Scan for the cell matching the given text and deliver its [x, y] coordinate at center. 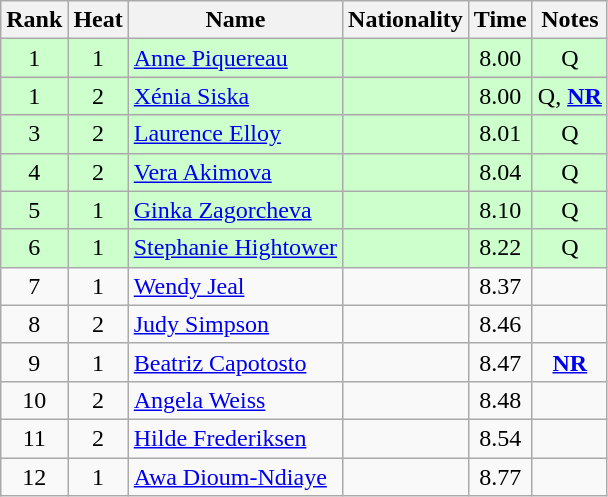
Judy Simpson [235, 324]
8.22 [500, 248]
8.54 [500, 438]
7 [34, 286]
3 [34, 134]
12 [34, 477]
Notes [570, 20]
8 [34, 324]
4 [34, 172]
Time [500, 20]
5 [34, 210]
8.47 [500, 362]
Ginka Zagorcheva [235, 210]
8.37 [500, 286]
Xénia Siska [235, 96]
Laurence Elloy [235, 134]
NR [570, 362]
8.10 [500, 210]
8.01 [500, 134]
8.04 [500, 172]
Awa Dioum-Ndiaye [235, 477]
Hilde Frederiksen [235, 438]
Angela Weiss [235, 400]
Q, NR [570, 96]
11 [34, 438]
8.48 [500, 400]
Rank [34, 20]
Heat [98, 20]
Stephanie Hightower [235, 248]
Anne Piquereau [235, 58]
8.77 [500, 477]
Wendy Jeal [235, 286]
Nationality [406, 20]
8.46 [500, 324]
10 [34, 400]
6 [34, 248]
Beatriz Capotosto [235, 362]
Name [235, 20]
Vera Akimova [235, 172]
9 [34, 362]
